Pinpoint the cell where the given text exists, returning its (x, y) midpoint coordinate. 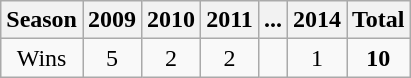
Season (42, 20)
5 (112, 58)
2010 (172, 20)
2009 (112, 20)
Total (378, 20)
10 (378, 58)
1 (316, 58)
2011 (230, 20)
Wins (42, 58)
2014 (316, 20)
... (272, 20)
